Extract the (x, y) coordinate from the center of the cell holding the provided text.  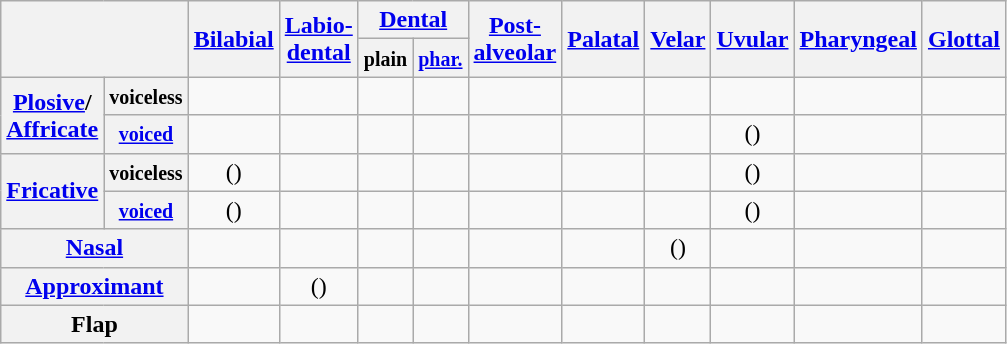
Pharyngeal (858, 39)
Bilabial (234, 39)
Approximant (94, 286)
phar. (440, 58)
Uvular (752, 39)
Post-alveolar (515, 39)
plain (385, 58)
Palatal (604, 39)
Plosive/Affricate (52, 115)
Fricative (52, 191)
Velar (678, 39)
Flap (94, 324)
Glottal (964, 39)
Nasal (94, 248)
Labio-dental (318, 39)
Dental (413, 20)
